Extract the [x, y] coordinate from the center of the cell holding the provided text.  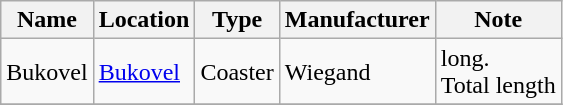
Note [498, 20]
long.Total length [498, 72]
Wiegand [357, 72]
Type [237, 20]
Location [144, 20]
Coaster [237, 72]
Name [47, 20]
Manufacturer [357, 20]
